From the cell containing the given text, extract its center point as (X, Y) coordinate. 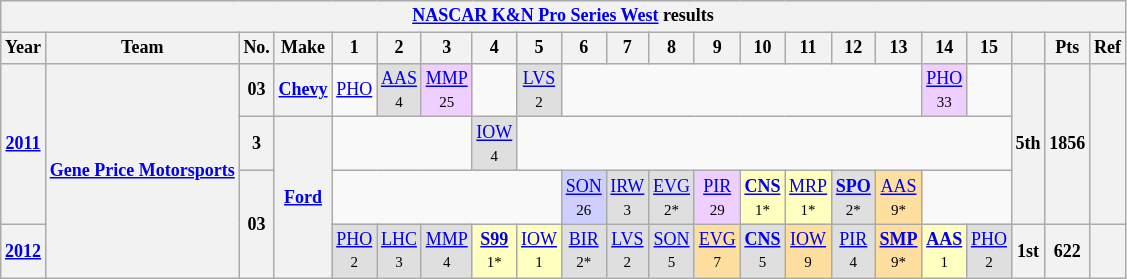
SPO2* (853, 197)
1856 (1068, 144)
10 (762, 48)
IOW9 (808, 251)
Team (142, 48)
Ref (1108, 48)
622 (1068, 251)
Year (24, 48)
MMP4 (446, 251)
LHC3 (400, 251)
SON26 (584, 197)
PIR4 (853, 251)
SON5 (672, 251)
PHO (354, 90)
BIR2* (584, 251)
PIR29 (717, 197)
EVG7 (717, 251)
Chevy (303, 90)
MRP1* (808, 197)
Make (303, 48)
No. (256, 48)
CNS1* (762, 197)
2 (400, 48)
15 (990, 48)
4 (494, 48)
12 (853, 48)
IRW3 (628, 197)
8 (672, 48)
6 (584, 48)
AAS9* (898, 197)
Ford (303, 198)
Gene Price Motorsports (142, 170)
11 (808, 48)
MMP25 (446, 90)
CNS5 (762, 251)
Pts (1068, 48)
7 (628, 48)
2012 (24, 251)
IOW1 (540, 251)
14 (944, 48)
5th (1028, 144)
2011 (24, 144)
PHO33 (944, 90)
EVG2* (672, 197)
13 (898, 48)
9 (717, 48)
AAS4 (400, 90)
S991* (494, 251)
IOW4 (494, 144)
AAS1 (944, 251)
1 (354, 48)
SMP9* (898, 251)
5 (540, 48)
1st (1028, 251)
NASCAR K&N Pro Series West results (564, 16)
